Identify which cell holds the provided text, then report its [X, Y] central coordinate. 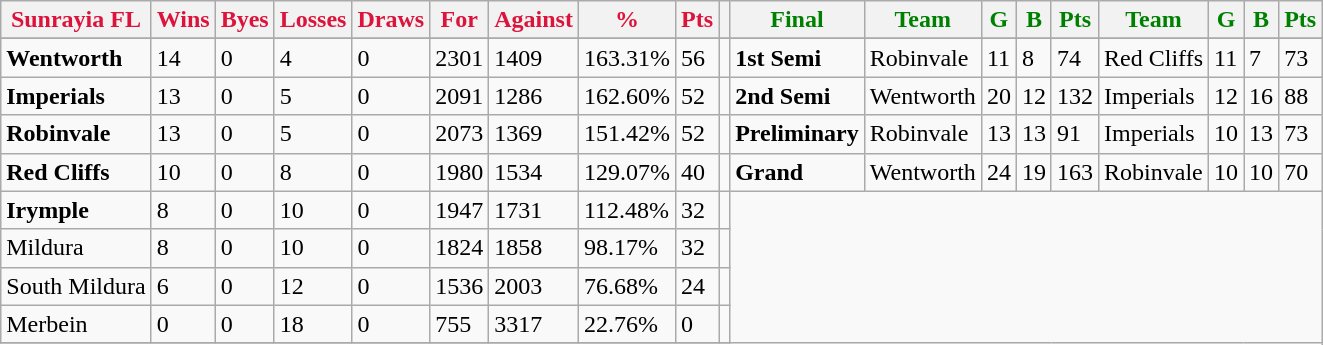
Merbein [76, 324]
88 [1300, 96]
2nd Semi [798, 96]
Irymple [76, 210]
151.42% [626, 134]
20 [998, 96]
162.60% [626, 96]
163.31% [626, 58]
129.07% [626, 172]
Preliminary [798, 134]
1286 [534, 96]
2003 [534, 286]
163 [1074, 172]
Final [798, 20]
Mildura [76, 248]
Sunrayia FL [76, 20]
1980 [460, 172]
19 [1034, 172]
1858 [534, 248]
South Mildura [76, 286]
2301 [460, 58]
76.68% [626, 286]
1731 [534, 210]
7 [1262, 58]
3317 [534, 324]
For [460, 20]
Wins [183, 20]
18 [313, 324]
16 [1262, 96]
755 [460, 324]
% [626, 20]
1st Semi [798, 58]
74 [1074, 58]
2073 [460, 134]
Losses [313, 20]
1824 [460, 248]
2091 [460, 96]
132 [1074, 96]
1409 [534, 58]
70 [1300, 172]
1947 [460, 210]
Byes [244, 20]
1369 [534, 134]
91 [1074, 134]
112.48% [626, 210]
6 [183, 286]
Against [534, 20]
Grand [798, 172]
40 [698, 172]
1536 [460, 286]
56 [698, 58]
22.76% [626, 324]
4 [313, 58]
1534 [534, 172]
98.17% [626, 248]
Draws [391, 20]
14 [183, 58]
